Locate the cell with the specified text and output its (x, y) center coordinate. 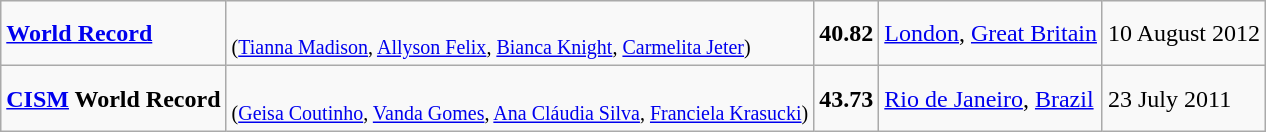
(Geisa Coutinho, Vanda Gomes, Ana Cláudia Silva, Franciela Krasucki) (520, 98)
London, Great Britain (991, 34)
10 August 2012 (1184, 34)
(Tianna Madison, Allyson Felix, Bianca Knight, Carmelita Jeter) (520, 34)
CISM World Record (114, 98)
43.73 (846, 98)
Rio de Janeiro, Brazil (991, 98)
World Record (114, 34)
23 July 2011 (1184, 98)
40.82 (846, 34)
